Scan for the cell matching the given text and deliver its (x, y) coordinate at center. 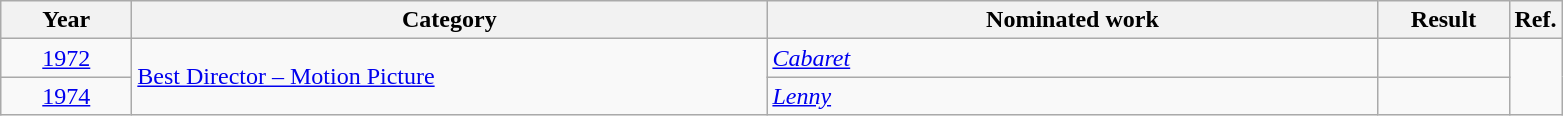
Result (1444, 20)
Category (450, 20)
Year (66, 20)
Best Director – Motion Picture (450, 77)
1972 (66, 58)
1974 (66, 96)
Cabaret (1072, 58)
Lenny (1072, 96)
Nominated work (1072, 20)
Ref. (1536, 20)
